Provide the [X, Y] coordinate of the cell's center where the given text is located.  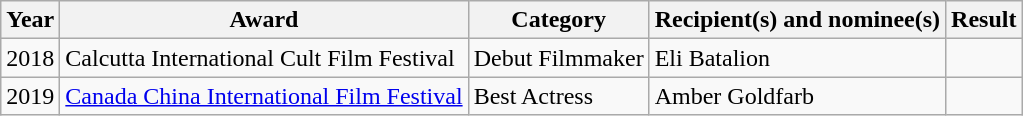
Amber Goldfarb [797, 96]
2019 [30, 96]
Year [30, 20]
Award [264, 20]
Canada China International Film Festival [264, 96]
Calcutta International Cult Film Festival [264, 58]
Result [984, 20]
2018 [30, 58]
Eli Batalion [797, 58]
Debut Filmmaker [558, 58]
Category [558, 20]
Recipient(s) and nominee(s) [797, 20]
Best Actress [558, 96]
